Identify which cell holds the provided text, then report its (X, Y) central coordinate. 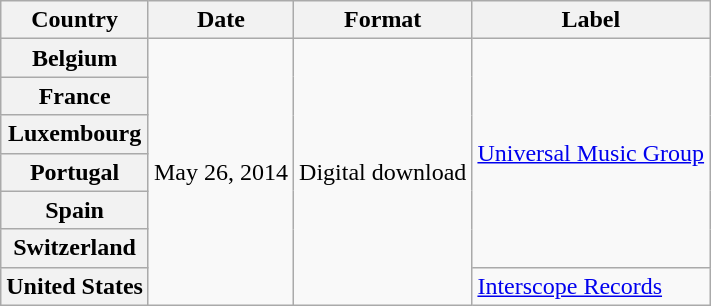
Interscope Records (591, 286)
Luxembourg (75, 134)
Switzerland (75, 248)
Spain (75, 210)
Portugal (75, 172)
May 26, 2014 (220, 172)
France (75, 96)
Date (220, 20)
United States (75, 286)
Universal Music Group (591, 153)
Label (591, 20)
Country (75, 20)
Digital download (383, 172)
Belgium (75, 58)
Format (383, 20)
